Find where the given text appears and provide that cell's center as (X, Y) coordinate. 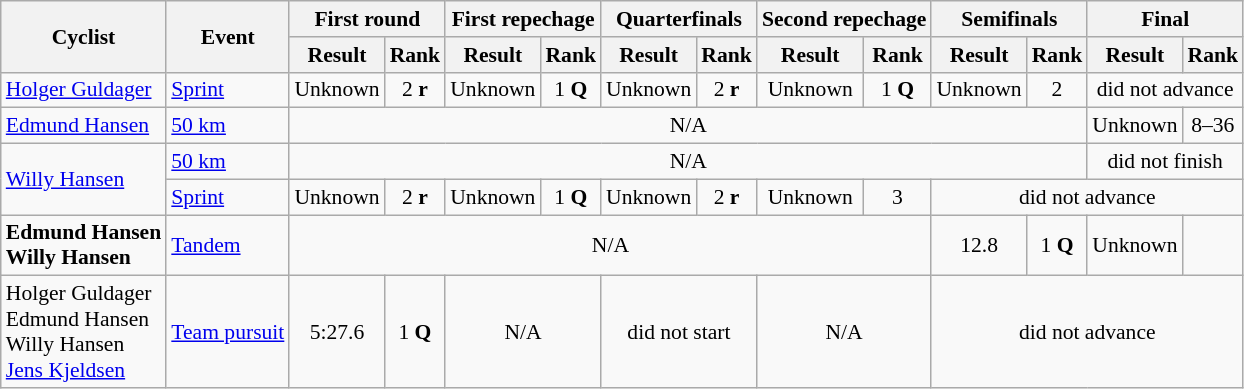
5:27.6 (336, 332)
Second repechage (844, 19)
12.8 (978, 246)
did not start (679, 332)
3 (898, 197)
Willy Hansen (84, 180)
First repechage (523, 19)
did not finish (1165, 162)
Holger Guldager (84, 90)
Edmund Hansen Willy Hansen (84, 246)
Edmund Hansen (84, 126)
Team pursuit (228, 332)
2 (1058, 90)
Holger Guldager Edmund Hansen Willy Hansen Jens Kjeldsen (84, 332)
8–36 (1214, 126)
Cyclist (84, 36)
Tandem (228, 246)
Semifinals (1009, 19)
Event (228, 36)
Quarterfinals (679, 19)
Final (1165, 19)
First round (367, 19)
